Find where the given text appears and provide that cell's center as [X, Y] coordinate. 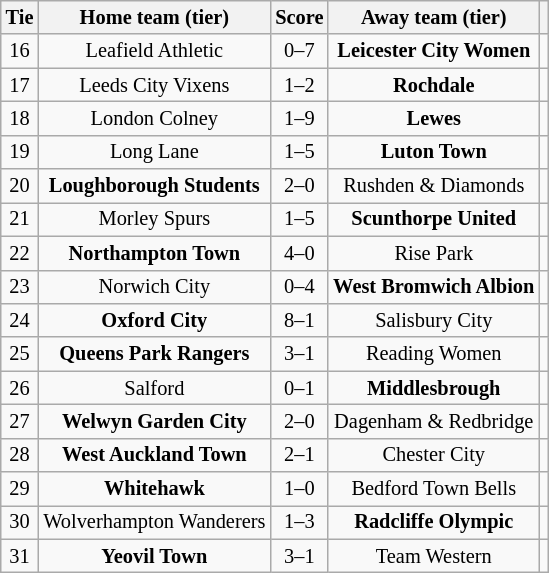
Leicester City Women [434, 51]
23 [20, 287]
29 [20, 489]
1–2 [299, 85]
Leeds City Vixens [154, 85]
Home team (tier) [154, 17]
West Auckland Town [154, 455]
Salisbury City [434, 320]
30 [20, 522]
26 [20, 388]
Norwich City [154, 287]
Score [299, 17]
27 [20, 421]
Rise Park [434, 253]
20 [20, 186]
West Bromwich Albion [434, 287]
Queens Park Rangers [154, 354]
22 [20, 253]
Wolverhampton Wanderers [154, 522]
Radcliffe Olympic [434, 522]
Whitehawk [154, 489]
24 [20, 320]
Oxford City [154, 320]
Long Lane [154, 152]
London Colney [154, 118]
0–1 [299, 388]
Northampton Town [154, 253]
18 [20, 118]
28 [20, 455]
Away team (tier) [434, 17]
Luton Town [434, 152]
19 [20, 152]
Bedford Town Bells [434, 489]
2–1 [299, 455]
Welwyn Garden City [154, 421]
21 [20, 219]
Lewes [434, 118]
25 [20, 354]
8–1 [299, 320]
17 [20, 85]
Salford [154, 388]
1–0 [299, 489]
31 [20, 556]
Tie [20, 17]
Rochdale [434, 85]
Chester City [434, 455]
16 [20, 51]
4–0 [299, 253]
Leafield Athletic [154, 51]
1–3 [299, 522]
Team Western [434, 556]
Rushden & Diamonds [434, 186]
Dagenham & Redbridge [434, 421]
1–9 [299, 118]
Loughborough Students [154, 186]
0–7 [299, 51]
Middlesbrough [434, 388]
Scunthorpe United [434, 219]
Yeovil Town [154, 556]
Reading Women [434, 354]
0–4 [299, 287]
Morley Spurs [154, 219]
